Extract the [x, y] coordinate from the center of the cell holding the provided text.  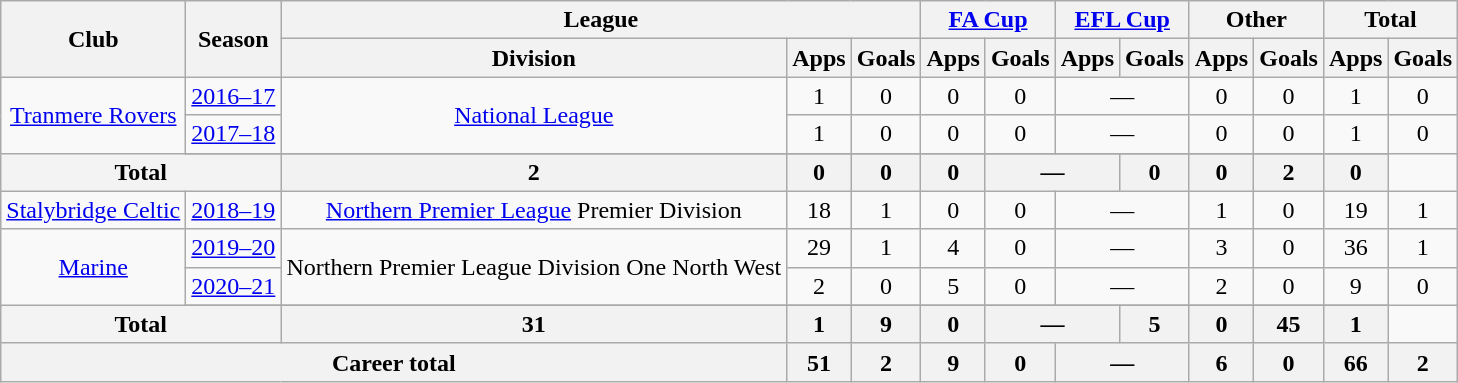
Marine [94, 267]
6 [1221, 362]
FA Cup [988, 20]
Division [534, 58]
31 [534, 324]
45 [1289, 324]
Northern Premier League Premier Division [534, 210]
Tranmere Rovers [94, 115]
2019–20 [234, 248]
18 [819, 210]
29 [819, 248]
Northern Premier League Division One North West [534, 267]
4 [953, 248]
2017–18 [234, 134]
66 [1355, 362]
Career total [394, 362]
Stalybridge Celtic [94, 210]
2018–19 [234, 210]
2020–21 [234, 286]
National League [534, 115]
36 [1355, 248]
3 [1221, 248]
19 [1355, 210]
Season [234, 39]
EFL Cup [1122, 20]
2016–17 [234, 96]
League [601, 20]
Club [94, 39]
51 [819, 362]
Other [1256, 20]
